For the text-containing cell, return its midpoint in (x, y) coordinate format. 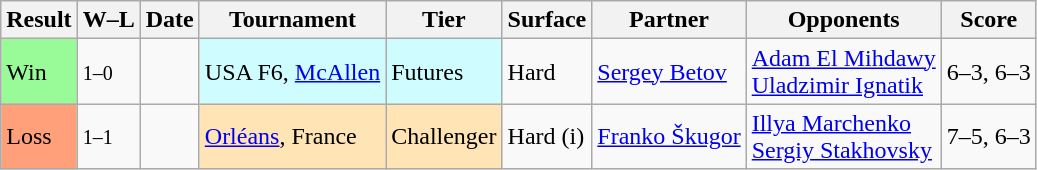
Opponents (844, 20)
7–5, 6–3 (988, 136)
Surface (547, 20)
Hard (i) (547, 136)
Win (39, 72)
Sergey Betov (669, 72)
Franko Škugor (669, 136)
6–3, 6–3 (988, 72)
Loss (39, 136)
Hard (547, 72)
Orléans, France (292, 136)
Futures (444, 72)
Score (988, 20)
1–1 (108, 136)
Partner (669, 20)
USA F6, McAllen (292, 72)
W–L (108, 20)
1–0 (108, 72)
Adam El Mihdawy Uladzimir Ignatik (844, 72)
Tournament (292, 20)
Date (170, 20)
Illya Marchenko Sergiy Stakhovsky (844, 136)
Result (39, 20)
Challenger (444, 136)
Tier (444, 20)
